Scan for the cell matching the given text and deliver its (x, y) coordinate at center. 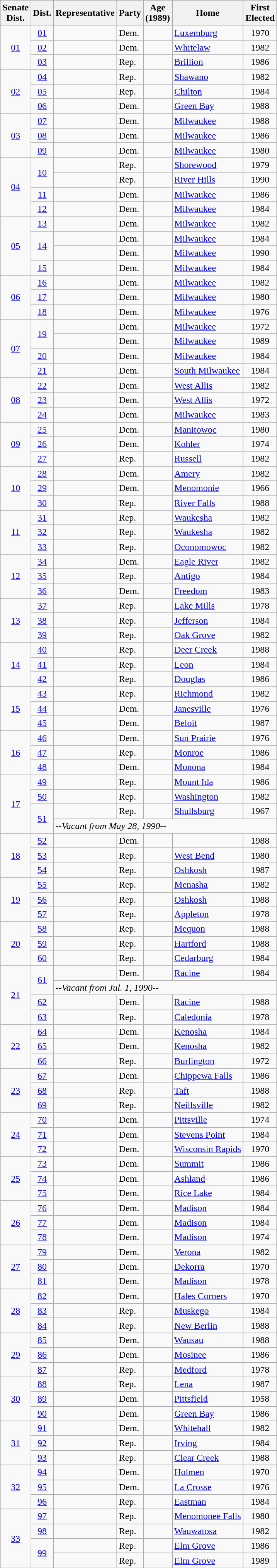
Cedarburg (208, 958)
50 (42, 797)
Lake Mills (208, 606)
42 (42, 679)
81 (42, 1281)
76 (42, 1208)
95 (42, 1487)
Oconomowoc (208, 547)
Leon (208, 664)
FirstElected (260, 13)
97 (42, 1516)
62 (42, 1002)
72 (42, 1149)
Freedom (208, 591)
--Vacant from May 28, 1990-- (165, 826)
38 (42, 620)
Lena (208, 1384)
41 (42, 664)
Representative (85, 13)
87 (42, 1370)
56 (42, 900)
Shorewood (208, 165)
96 (42, 1502)
1966 (260, 488)
Caledonia (208, 1017)
83 (42, 1311)
48 (42, 767)
--Vacant from Jul. 1, 1990-- (165, 988)
44 (42, 709)
80 (42, 1267)
Irving (208, 1443)
77 (42, 1223)
Kohler (208, 444)
Summit (208, 1164)
54 (42, 870)
93 (42, 1458)
Pittsfield (208, 1399)
69 (42, 1105)
57 (42, 914)
Deer Creek (208, 650)
60 (42, 958)
Chilton (208, 91)
49 (42, 782)
Wauwatosa (208, 1531)
Brillion (208, 62)
Dekorra (208, 1267)
Sun Prairie (208, 738)
34 (42, 562)
Stevens Point (208, 1134)
78 (42, 1237)
South Milwaukee (208, 370)
Oak Grove (208, 635)
Mequon (208, 929)
91 (42, 1428)
Hales Corners (208, 1296)
Dist. (42, 13)
Medford (208, 1370)
Whitelaw (208, 47)
Wisconsin Rapids (208, 1149)
Party (130, 13)
Russell (208, 459)
West Bend (208, 855)
Washington (208, 797)
59 (42, 944)
Taft (208, 1090)
52 (42, 841)
Shawano (208, 77)
53 (42, 855)
58 (42, 929)
Hartford (208, 944)
55 (42, 885)
Richmond (208, 694)
La Crosse (208, 1487)
Amery (208, 474)
35 (42, 576)
63 (42, 1017)
1958 (260, 1399)
SenateDist. (15, 13)
Clear Creek (208, 1458)
Luxemburg (208, 33)
Burlington (208, 1061)
Chippewa Falls (208, 1076)
79 (42, 1252)
Beloit (208, 723)
89 (42, 1399)
45 (42, 723)
Monroe (208, 753)
70 (42, 1120)
Eagle River (208, 562)
New Berlin (208, 1325)
94 (42, 1472)
Age(1989) (158, 13)
90 (42, 1414)
River Hills (208, 179)
75 (42, 1193)
92 (42, 1443)
Rice Lake (208, 1193)
47 (42, 753)
85 (42, 1340)
84 (42, 1325)
40 (42, 650)
86 (42, 1355)
67 (42, 1076)
Verona (208, 1252)
Whitehall (208, 1428)
61 (42, 980)
68 (42, 1090)
Monona (208, 767)
64 (42, 1032)
82 (42, 1296)
98 (42, 1531)
Home (208, 13)
51 (42, 819)
Neillsville (208, 1105)
Antigo (208, 576)
Pittsville (208, 1120)
Manitowoc (208, 430)
Menomonee Falls (208, 1516)
88 (42, 1384)
Shullsburg (208, 811)
39 (42, 635)
Wausau (208, 1340)
Menomonie (208, 488)
Mount Ida (208, 782)
46 (42, 738)
Janesville (208, 709)
Mosinee (208, 1355)
Douglas (208, 679)
Menasha (208, 885)
65 (42, 1046)
Appleton (208, 914)
Holmen (208, 1472)
Ashland (208, 1179)
73 (42, 1164)
Eastman (208, 1502)
66 (42, 1061)
1979 (260, 165)
River Falls (208, 503)
74 (42, 1179)
99 (42, 1553)
71 (42, 1134)
43 (42, 694)
37 (42, 606)
Jefferson (208, 620)
Muskego (208, 1311)
36 (42, 591)
1967 (260, 811)
